Determine the [X, Y] coordinate at the center of the cell enclosing the given text.  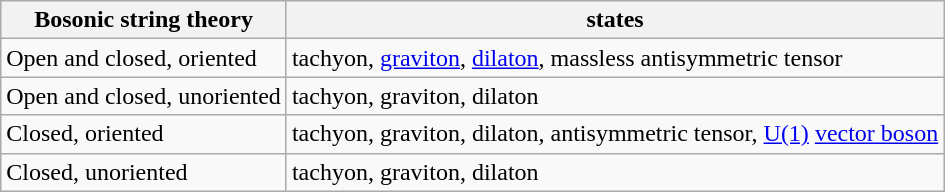
Closed, unoriented [144, 172]
Closed, oriented [144, 134]
Bosonic string theory [144, 20]
Open and closed, unoriented [144, 96]
tachyon, graviton, dilaton, antisymmetric tensor, U(1) vector boson [614, 134]
states [614, 20]
Open and closed, oriented [144, 58]
tachyon, graviton, dilaton, massless antisymmetric tensor [614, 58]
